From the cell containing the given text, extract its center point as [X, Y] coordinate. 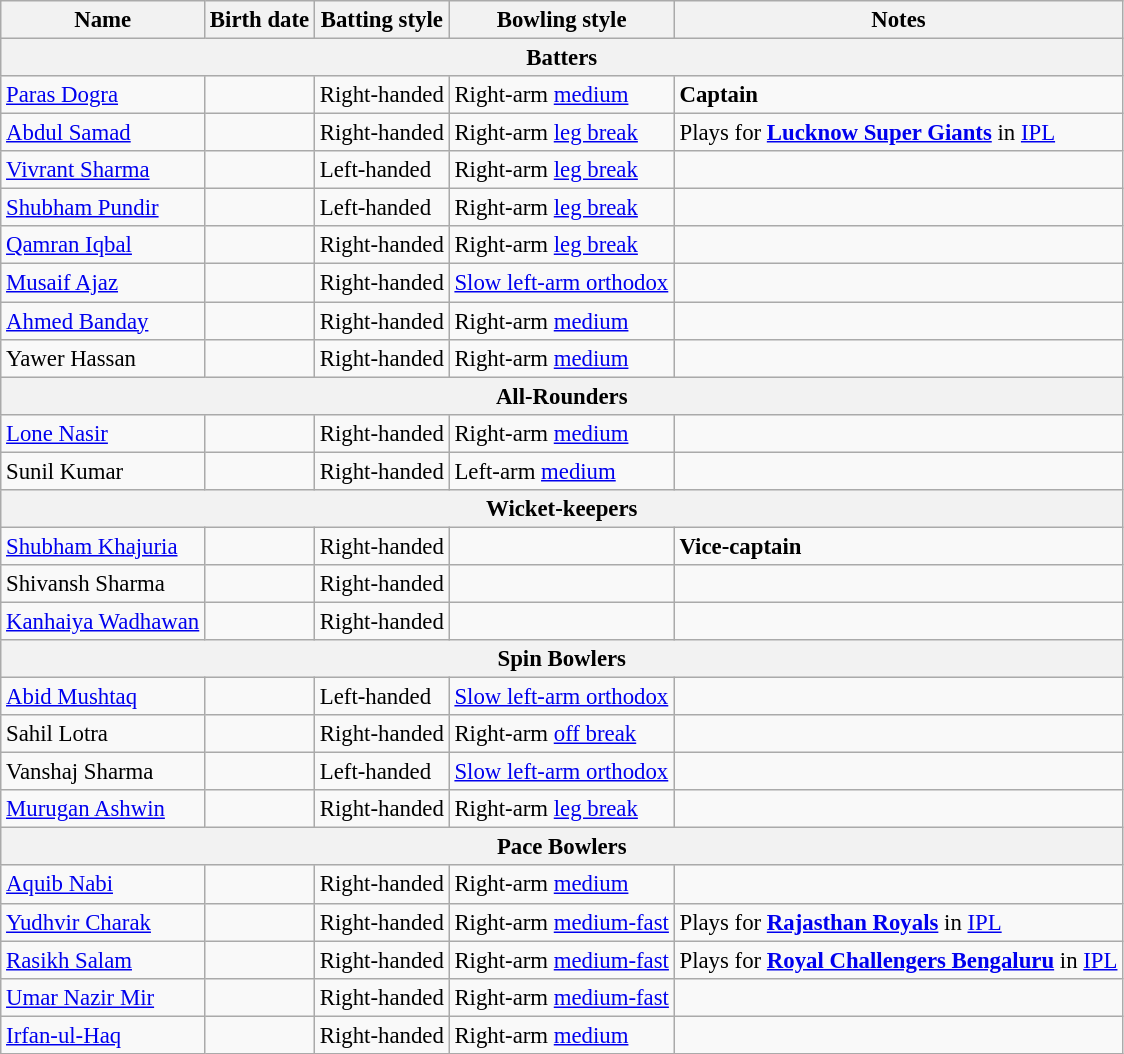
Abid Mushtaq [103, 697]
Notes [898, 20]
Plays for Royal Challengers Bengaluru in IPL [898, 960]
Musaif Ajaz [103, 283]
Abdul Samad [103, 133]
Shubham Khajuria [103, 546]
Vanshaj Sharma [103, 772]
Shubham Pundir [103, 208]
Right-arm off break [562, 734]
Batters [562, 58]
All-Rounders [562, 396]
Plays for Lucknow Super Giants in IPL [898, 133]
Ahmed Banday [103, 321]
Plays for Rajasthan Royals in IPL [898, 922]
Left-arm medium [562, 471]
Bowling style [562, 20]
Wicket-keepers [562, 509]
Umar Nazir Mir [103, 997]
Rasikh Salam [103, 960]
Irfan-ul-Haq [103, 1035]
Pace Bowlers [562, 847]
Qamran Iqbal [103, 245]
Sunil Kumar [103, 471]
Spin Bowlers [562, 659]
Lone Nasir [103, 433]
Vice-captain [898, 546]
Birth date [260, 20]
Yawer Hassan [103, 358]
Shivansh Sharma [103, 584]
Paras Dogra [103, 95]
Kanhaiya Wadhawan [103, 621]
Sahil Lotra [103, 734]
Batting style [382, 20]
Murugan Ashwin [103, 809]
Yudhvir Charak [103, 922]
Vivrant Sharma [103, 170]
Name [103, 20]
Captain [898, 95]
Aquib Nabi [103, 885]
